Find where the given text appears and provide that cell's center as (x, y) coordinate. 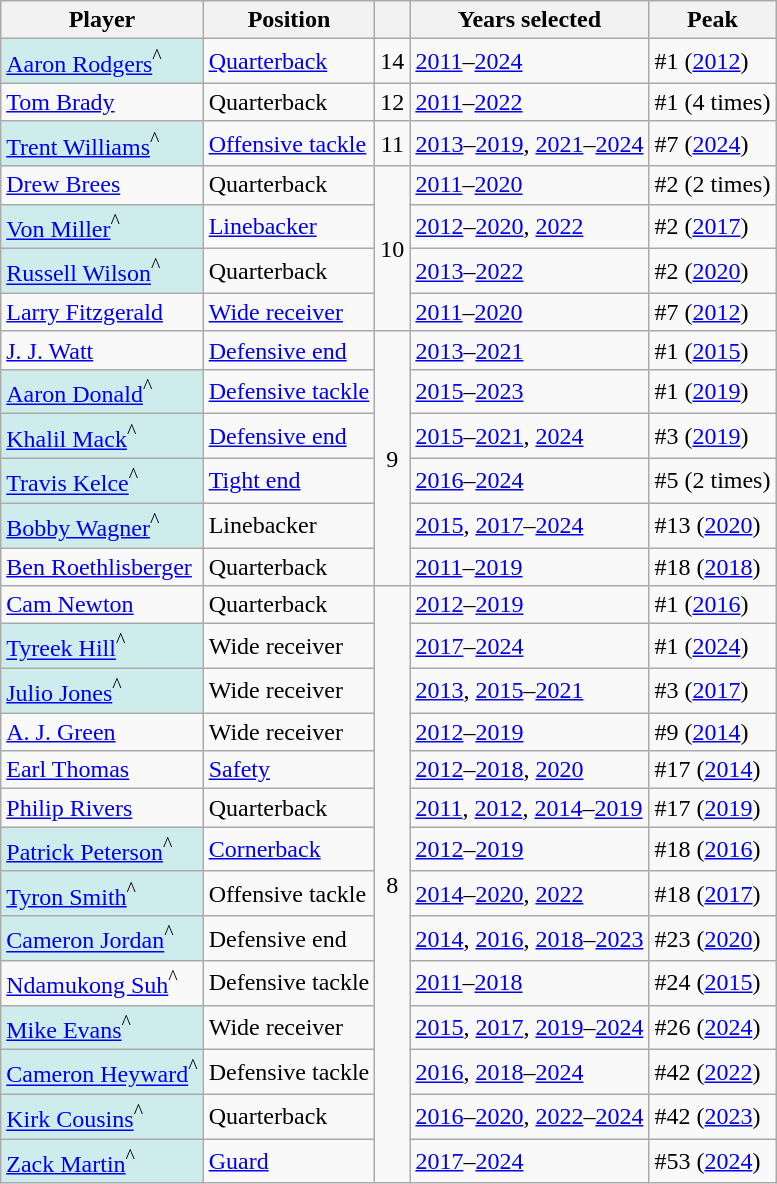
Mike Evans^ (102, 1028)
Ndamukong Suh^ (102, 984)
2016, 2018–2024 (530, 1072)
Earl Thomas (102, 770)
Travis Kelce^ (102, 480)
#1 (2012) (712, 62)
Safety (289, 770)
Aaron Rodgers^ (102, 62)
#42 (2023) (712, 1116)
J. J. Watt (102, 350)
2011–2019 (530, 567)
#18 (2017) (712, 894)
#2 (2017) (712, 226)
#26 (2024) (712, 1028)
#1 (2016) (712, 605)
Cam Newton (102, 605)
2015, 2017–2024 (530, 526)
#18 (2018) (712, 567)
#1 (2015) (712, 350)
2011–2024 (530, 62)
#23 (2020) (712, 938)
Guard (289, 1162)
#42 (2022) (712, 1072)
#18 (2016) (712, 850)
Tight end (289, 480)
12 (392, 102)
2015–2023 (530, 392)
Cameron Heyward^ (102, 1072)
2014, 2016, 2018–2023 (530, 938)
Trent Williams^ (102, 144)
Kirk Cousins^ (102, 1116)
Tom Brady (102, 102)
8 (392, 885)
#9 (2014) (712, 732)
2014–2020, 2022 (530, 894)
2015, 2017, 2019–2024 (530, 1028)
#53 (2024) (712, 1162)
11 (392, 144)
2015–2021, 2024 (530, 436)
Ben Roethlisberger (102, 567)
#1 (4 times) (712, 102)
Aaron Donald^ (102, 392)
Patrick Peterson^ (102, 850)
#2 (2020) (712, 272)
10 (392, 248)
Zack Martin^ (102, 1162)
14 (392, 62)
#3 (2017) (712, 690)
Bobby Wagner^ (102, 526)
Cameron Jordan^ (102, 938)
Tyreek Hill^ (102, 646)
#5 (2 times) (712, 480)
2016–2020, 2022–2024 (530, 1116)
Russell Wilson^ (102, 272)
Tyron Smith^ (102, 894)
#17 (2019) (712, 808)
#24 (2015) (712, 984)
Larry Fitzgerald (102, 312)
Khalil Mack^ (102, 436)
Julio Jones^ (102, 690)
2013–2022 (530, 272)
2016–2024 (530, 480)
2012–2020, 2022 (530, 226)
2013, 2015–2021 (530, 690)
#7 (2012) (712, 312)
A. J. Green (102, 732)
Peak (712, 20)
2013–2019, 2021–2024 (530, 144)
#1 (2024) (712, 646)
#13 (2020) (712, 526)
Cornerback (289, 850)
#2 (2 times) (712, 185)
2013–2021 (530, 350)
9 (392, 458)
2011, 2012, 2014–2019 (530, 808)
#1 (2019) (712, 392)
2012–2018, 2020 (530, 770)
#3 (2019) (712, 436)
2011–2022 (530, 102)
Von Miller^ (102, 226)
2011–2018 (530, 984)
Player (102, 20)
Drew Brees (102, 185)
Philip Rivers (102, 808)
#17 (2014) (712, 770)
Years selected (530, 20)
Position (289, 20)
#7 (2024) (712, 144)
